Provide the [X, Y] coordinate of the cell's center where the given text is located.  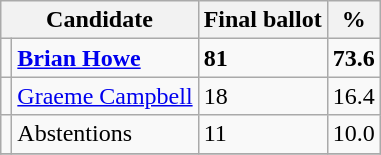
10.0 [354, 134]
Candidate [100, 20]
11 [262, 134]
73.6 [354, 58]
18 [262, 96]
Abstentions [105, 134]
% [354, 20]
Final ballot [262, 20]
16.4 [354, 96]
Graeme Campbell [105, 96]
81 [262, 58]
Brian Howe [105, 58]
